Provide the [X, Y] coordinate of the cell's center where the given text is located.  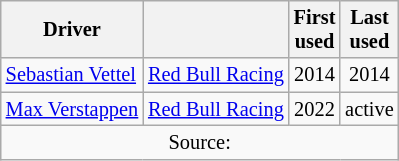
Max Verstappen [72, 109]
active [369, 109]
Lastused [369, 29]
Driver [72, 29]
Source: [200, 142]
Sebastian Vettel [72, 75]
2022 [315, 109]
Firstused [315, 29]
